Locate the cell with the specified text and output its [x, y] center coordinate. 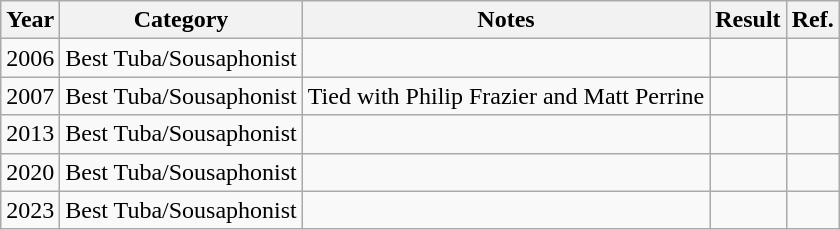
Ref. [812, 20]
2007 [30, 96]
Tied with Philip Frazier and Matt Perrine [506, 96]
2013 [30, 134]
Category [181, 20]
2006 [30, 58]
2020 [30, 172]
Notes [506, 20]
Year [30, 20]
2023 [30, 210]
Result [748, 20]
